For the text-containing cell, return its midpoint in (X, Y) coordinate format. 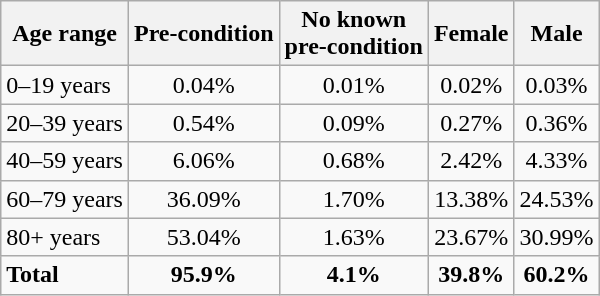
20–39 years (65, 123)
24.53% (556, 199)
1.70% (354, 199)
1.63% (354, 237)
36.09% (204, 199)
Male (556, 34)
2.42% (471, 161)
0.54% (204, 123)
30.99% (556, 237)
40–59 years (65, 161)
13.38% (471, 199)
4.1% (354, 275)
0.27% (471, 123)
Age range (65, 34)
Total (65, 275)
23.67% (471, 237)
60–79 years (65, 199)
53.04% (204, 237)
Female (471, 34)
0.68% (354, 161)
0–19 years (65, 85)
0.36% (556, 123)
0.04% (204, 85)
80+ years (65, 237)
4.33% (556, 161)
No knownpre-condition (354, 34)
95.9% (204, 275)
60.2% (556, 275)
6.06% (204, 161)
0.01% (354, 85)
0.02% (471, 85)
Pre-condition (204, 34)
0.09% (354, 123)
39.8% (471, 275)
0.03% (556, 85)
